Find where the given text appears and provide that cell's center as (X, Y) coordinate. 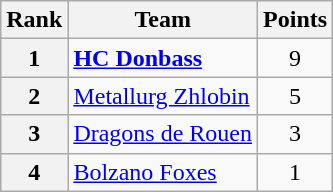
Rank (34, 20)
Dragons de Rouen (163, 134)
5 (296, 96)
2 (34, 96)
9 (296, 58)
Team (163, 20)
Points (296, 20)
Bolzano Foxes (163, 172)
4 (34, 172)
HC Donbass (163, 58)
Metallurg Zhlobin (163, 96)
